Pinpoint the cell where the given text exists, returning its (X, Y) midpoint coordinate. 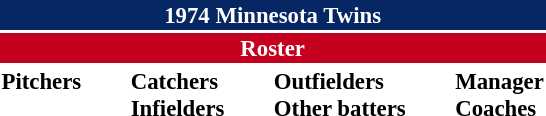
Roster (272, 48)
1974 Minnesota Twins (272, 15)
